Scan for the cell matching the given text and deliver its [X, Y] coordinate at center. 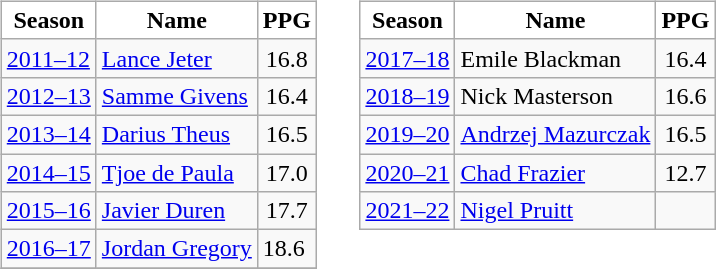
Tjoe de Paula [176, 173]
16.8 [286, 58]
12.7 [686, 173]
2020–21 [408, 173]
Emile Blackman [556, 58]
2011–12 [48, 58]
Javier Duren [176, 211]
2019–20 [408, 134]
2018–19 [408, 96]
18.6 [286, 249]
Nick Masterson [556, 96]
2021–22 [408, 211]
Samme Givens [176, 96]
17.0 [286, 173]
Darius Theus [176, 134]
16.6 [686, 96]
2012–13 [48, 96]
Lance Jeter [176, 58]
2014–15 [48, 173]
Chad Frazier [556, 173]
2015–16 [48, 211]
Andrzej Mazurczak [556, 134]
Jordan Gregory [176, 249]
Nigel Pruitt [556, 211]
17.7 [286, 211]
2013–14 [48, 134]
2016–17 [48, 249]
2017–18 [408, 58]
